Determine the [X, Y] coordinate at the center of the cell enclosing the given text.  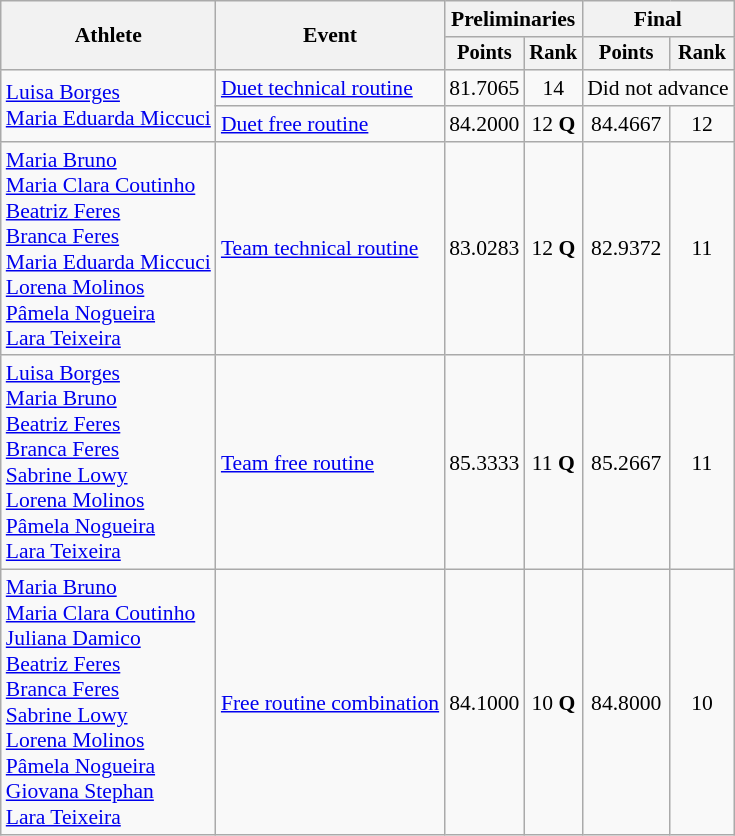
Luisa BorgesMaria BrunoBeatriz FeresBranca FeresSabrine LowyLorena MolinosPâmela NogueiraLara Teixeira [108, 463]
12 [702, 124]
Maria BrunoMaria Clara CoutinhoBeatriz FeresBranca FeresMaria Eduarda MiccuciLorena MolinosPâmela NogueiraLara Teixeira [108, 249]
84.8000 [626, 702]
14 [553, 88]
11 Q [553, 463]
83.0283 [484, 249]
Team free routine [330, 463]
82.9372 [626, 249]
Maria BrunoMaria Clara CoutinhoJuliana DamicoBeatriz FeresBranca FeresSabrine LowyLorena MolinosPâmela NogueiraGiovana StephanLara Teixeira [108, 702]
84.2000 [484, 124]
Did not advance [658, 88]
Duet free routine [330, 124]
Team technical routine [330, 249]
Preliminaries [513, 19]
85.2667 [626, 463]
84.4667 [626, 124]
10 Q [553, 702]
Event [330, 36]
81.7065 [484, 88]
Luisa BorgesMaria Eduarda Miccuci [108, 106]
Athlete [108, 36]
85.3333 [484, 463]
10 [702, 702]
84.1000 [484, 702]
Final [658, 19]
Duet technical routine [330, 88]
Free routine combination [330, 702]
